Find where the given text appears and provide that cell's center as [X, Y] coordinate. 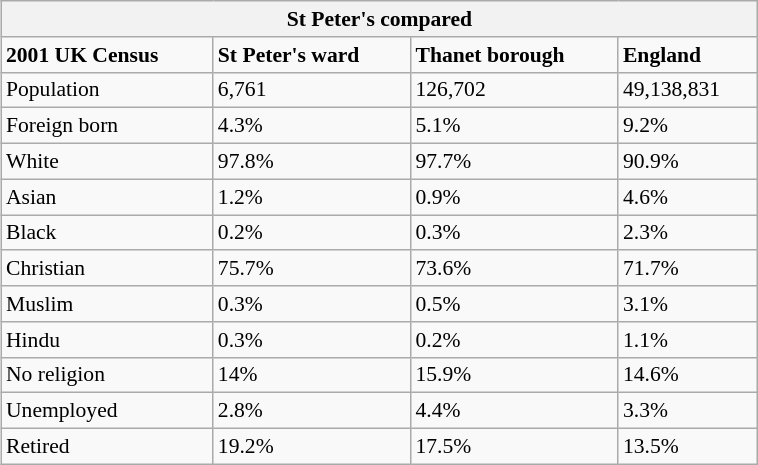
Thanet borough [514, 55]
17.5% [514, 447]
14.6% [688, 375]
Asian [107, 197]
4.6% [688, 197]
2001 UK Census [107, 55]
13.5% [688, 447]
71.7% [688, 269]
1.2% [312, 197]
2.8% [312, 411]
Unemployed [107, 411]
Hindu [107, 340]
9.2% [688, 126]
15.9% [514, 375]
No religion [107, 375]
St Peter's compared [380, 19]
6,761 [312, 90]
75.7% [312, 269]
0.9% [514, 197]
5.1% [514, 126]
3.3% [688, 411]
73.6% [514, 269]
Population [107, 90]
97.8% [312, 162]
90.9% [688, 162]
3.1% [688, 304]
White [107, 162]
4.3% [312, 126]
19.2% [312, 447]
Black [107, 233]
4.4% [514, 411]
Christian [107, 269]
2.3% [688, 233]
14% [312, 375]
Retired [107, 447]
126,702 [514, 90]
Foreign born [107, 126]
97.7% [514, 162]
Muslim [107, 304]
England [688, 55]
0.5% [514, 304]
49,138,831 [688, 90]
St Peter's ward [312, 55]
1.1% [688, 340]
